Find where the given text appears and provide that cell's center as [X, Y] coordinate. 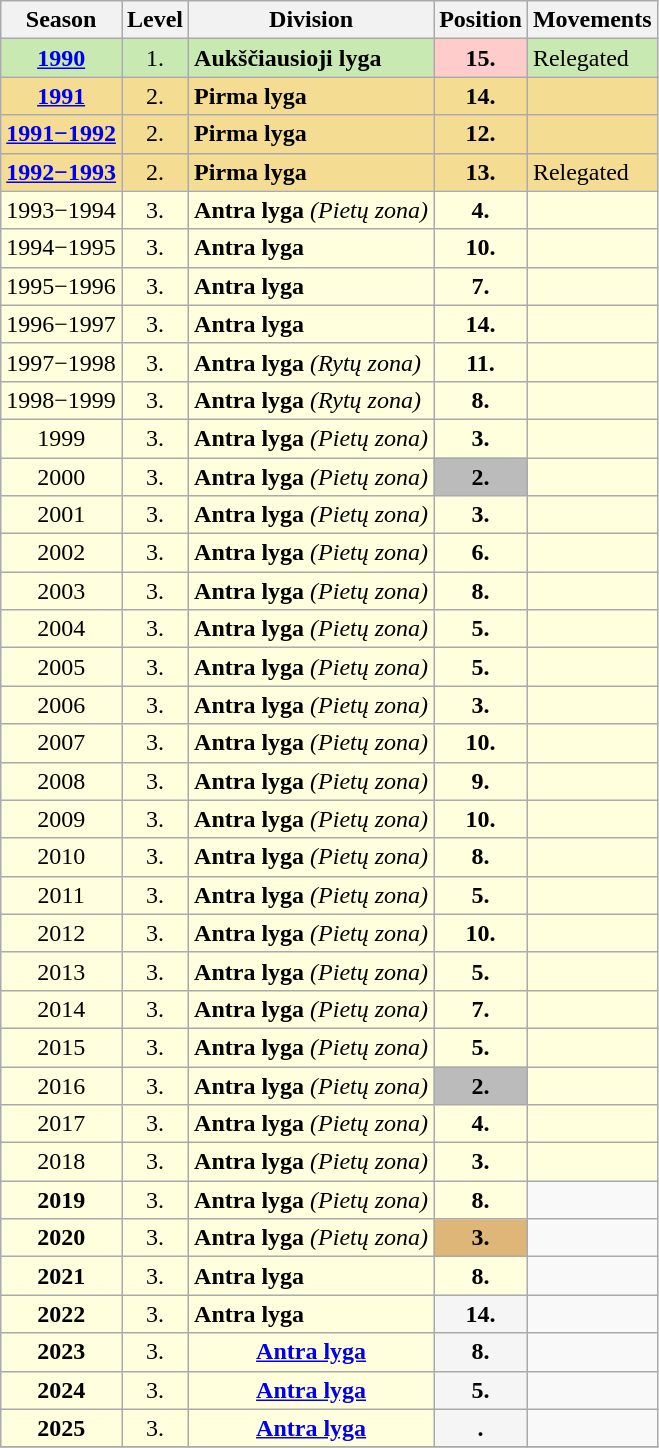
2021 [62, 1276]
1997−1998 [62, 362]
2007 [62, 743]
2001 [62, 515]
2017 [62, 1124]
2024 [62, 1390]
2008 [62, 781]
2004 [62, 629]
13. [481, 172]
2014 [62, 1009]
2012 [62, 933]
2025 [62, 1428]
2022 [62, 1314]
2018 [62, 1162]
2000 [62, 477]
1995−1996 [62, 286]
2019 [62, 1200]
2016 [62, 1085]
9. [481, 781]
2003 [62, 591]
Position [481, 20]
Season [62, 20]
1999 [62, 438]
Aukščiausioji lyga [312, 58]
Movements [592, 20]
1990 [62, 58]
11. [481, 362]
6. [481, 553]
1991−1992 [62, 134]
Division [312, 20]
2015 [62, 1047]
2023 [62, 1352]
2010 [62, 857]
12. [481, 134]
1. [156, 58]
Level [156, 20]
. [481, 1428]
2002 [62, 553]
1993−1994 [62, 210]
15. [481, 58]
2013 [62, 971]
2020 [62, 1238]
2009 [62, 819]
1991 [62, 96]
1992−1993 [62, 172]
1996−1997 [62, 324]
1998−1999 [62, 400]
1994−1995 [62, 248]
2005 [62, 667]
2011 [62, 895]
2006 [62, 705]
